Return the (x, y) coordinate for the center point of the cell that contains the specified text.  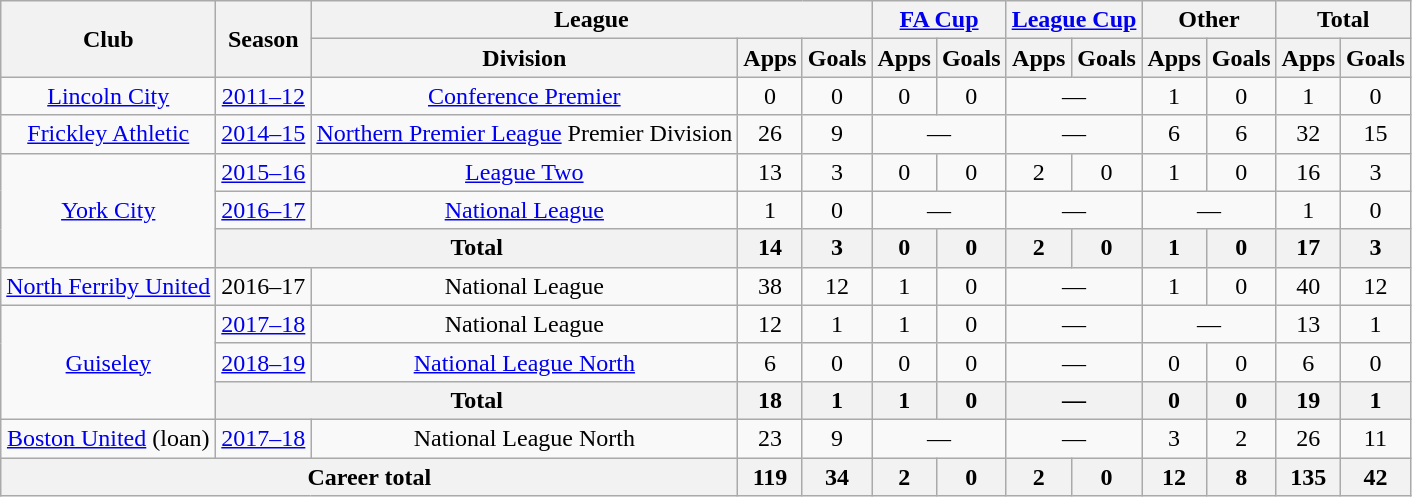
Frickley Athletic (108, 134)
11 (1376, 438)
2014–15 (264, 134)
8 (1241, 477)
23 (770, 438)
135 (1308, 477)
League Two (524, 172)
Career total (370, 477)
FA Cup (939, 20)
Season (264, 39)
18 (770, 400)
2018–19 (264, 362)
34 (837, 477)
Division (524, 58)
119 (770, 477)
York City (108, 210)
League (592, 20)
North Ferriby United (108, 286)
Other (1209, 20)
14 (770, 248)
Boston United (loan) (108, 438)
Conference Premier (524, 96)
38 (770, 286)
19 (1308, 400)
Northern Premier League Premier Division (524, 134)
15 (1376, 134)
17 (1308, 248)
32 (1308, 134)
Guiseley (108, 362)
40 (1308, 286)
42 (1376, 477)
League Cup (1074, 20)
2011–12 (264, 96)
Club (108, 39)
16 (1308, 172)
Lincoln City (108, 96)
2015–16 (264, 172)
